Pinpoint the cell where the given text exists, returning its [X, Y] midpoint coordinate. 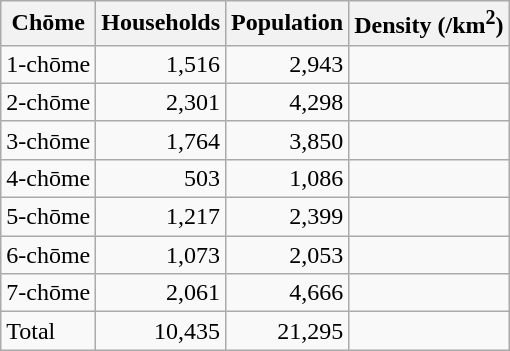
Total [48, 331]
2,061 [161, 293]
3-chōme [48, 140]
4,298 [288, 102]
3,850 [288, 140]
10,435 [161, 331]
503 [161, 178]
1,516 [161, 64]
Chōme [48, 24]
Density (/km2) [429, 24]
1,073 [161, 255]
2,943 [288, 64]
2,399 [288, 217]
2,053 [288, 255]
2,301 [161, 102]
1,086 [288, 178]
2-chōme [48, 102]
4-chōme [48, 178]
21,295 [288, 331]
1,217 [161, 217]
5-chōme [48, 217]
Households [161, 24]
7-chōme [48, 293]
Population [288, 24]
1,764 [161, 140]
1-chōme [48, 64]
6-chōme [48, 255]
4,666 [288, 293]
